Scan for the cell matching the given text and deliver its (x, y) coordinate at center. 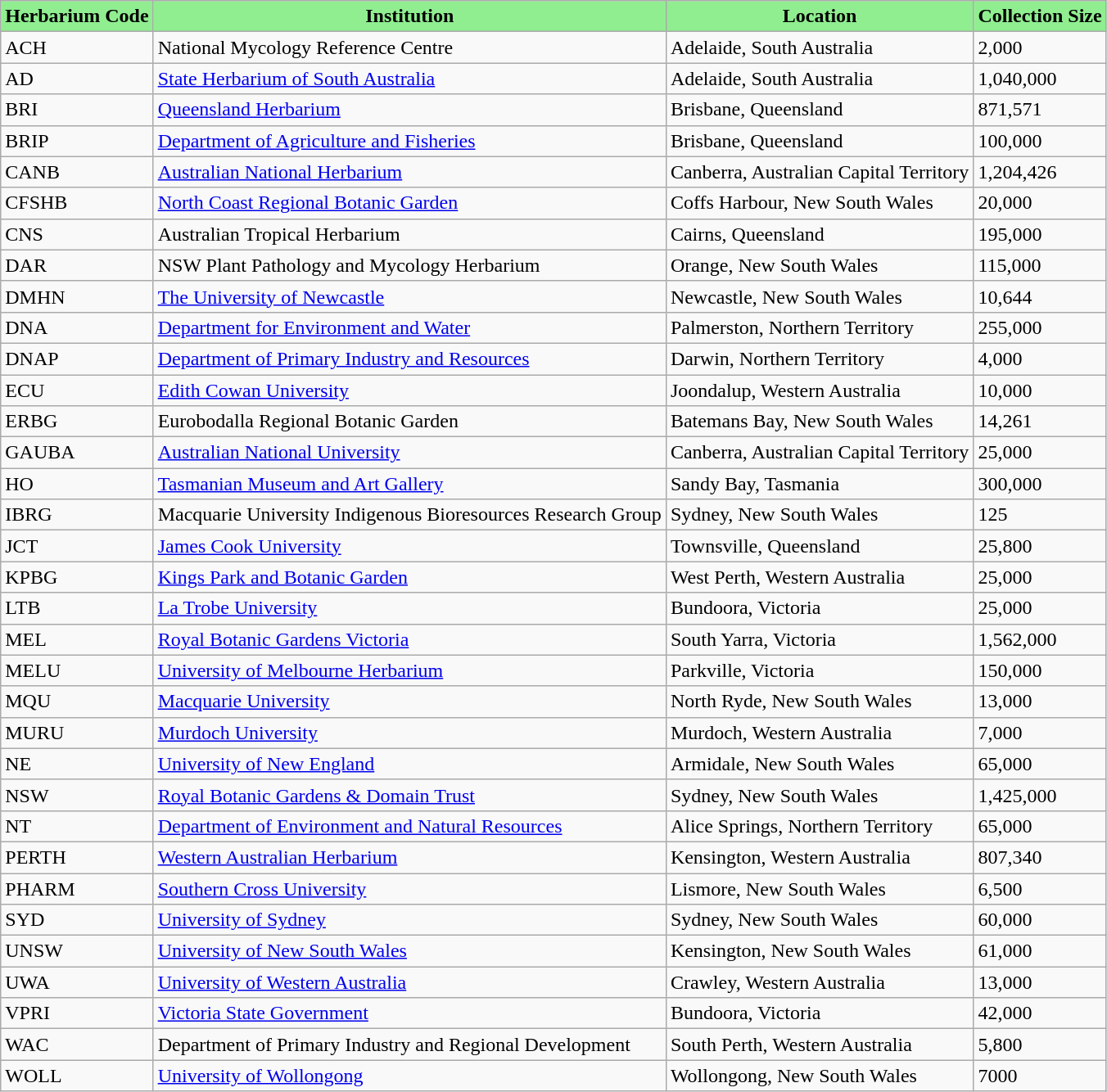
University of Sydney (409, 920)
CNS (77, 234)
LTB (77, 608)
871,571 (1040, 110)
University of Western Australia (409, 982)
1,425,000 (1040, 795)
10,644 (1040, 296)
6,500 (1040, 888)
WAC (77, 1045)
South Perth, Western Australia (819, 1045)
North Coast Regional Botanic Garden (409, 203)
Lismore, New South Wales (819, 888)
61,000 (1040, 951)
WOLL (77, 1076)
North Ryde, New South Wales (819, 702)
Western Australian Herbarium (409, 857)
Kings Park and Botanic Garden (409, 577)
BRIP (77, 141)
DMHN (77, 296)
Kensington, New South Wales (819, 951)
Alice Springs, Northern Territory (819, 826)
Cairns, Queensland (819, 234)
IBRG (77, 515)
ECU (77, 390)
60,000 (1040, 920)
Department of Agriculture and Fisheries (409, 141)
10,000 (1040, 390)
National Mycology Reference Centre (409, 47)
5,800 (1040, 1045)
4,000 (1040, 359)
Sandy Bay, Tasmania (819, 484)
Joondalup, Western Australia (819, 390)
DAR (77, 265)
Tasmanian Museum and Art Gallery (409, 484)
Department of Primary Industry and Regional Development (409, 1045)
DNA (77, 327)
Australian Tropical Herbarium (409, 234)
Eurobodalla Regional Botanic Garden (409, 422)
Kensington, Western Australia (819, 857)
2,000 (1040, 47)
Parkville, Victoria (819, 670)
Royal Botanic Gardens Victoria (409, 639)
Murdoch, Western Australia (819, 733)
BRI (77, 110)
7000 (1040, 1076)
Department of Environment and Natural Resources (409, 826)
Institution (409, 16)
Collection Size (1040, 16)
University of Melbourne Herbarium (409, 670)
Townsville, Queensland (819, 546)
Newcastle, New South Wales (819, 296)
La Trobe University (409, 608)
Murdoch University (409, 733)
University of New South Wales (409, 951)
State Herbarium of South Australia (409, 79)
NSW (77, 795)
807,340 (1040, 857)
20,000 (1040, 203)
MELU (77, 670)
PHARM (77, 888)
SYD (77, 920)
115,000 (1040, 265)
150,000 (1040, 670)
ERBG (77, 422)
NE (77, 764)
1,562,000 (1040, 639)
Victoria State Government (409, 1013)
Palmerston, Northern Territory (819, 327)
CFSHB (77, 203)
University of New England (409, 764)
255,000 (1040, 327)
Wollongong, New South Wales (819, 1076)
100,000 (1040, 141)
James Cook University (409, 546)
125 (1040, 515)
ACH (77, 47)
1,204,426 (1040, 172)
DNAP (77, 359)
1,040,000 (1040, 79)
University of Wollongong (409, 1076)
14,261 (1040, 422)
Batemans Bay, New South Wales (819, 422)
Australian National Herbarium (409, 172)
Macquarie University Indigenous Bioresources Research Group (409, 515)
NT (77, 826)
Location (819, 16)
Southern Cross University (409, 888)
Australian National University (409, 453)
CANB (77, 172)
JCT (77, 546)
Queensland Herbarium (409, 110)
42,000 (1040, 1013)
VPRI (77, 1013)
Armidale, New South Wales (819, 764)
7,000 (1040, 733)
Coffs Harbour, New South Wales (819, 203)
MEL (77, 639)
PERTH (77, 857)
300,000 (1040, 484)
MURU (77, 733)
Herbarium Code (77, 16)
KPBG (77, 577)
Darwin, Northern Territory (819, 359)
UWA (77, 982)
GAUBA (77, 453)
Edith Cowan University (409, 390)
MQU (77, 702)
UNSW (77, 951)
South Yarra, Victoria (819, 639)
25,800 (1040, 546)
195,000 (1040, 234)
West Perth, Western Australia (819, 577)
Department for Environment and Water (409, 327)
Orange, New South Wales (819, 265)
Crawley, Western Australia (819, 982)
HO (77, 484)
AD (77, 79)
Royal Botanic Gardens & Domain Trust (409, 795)
NSW Plant Pathology and Mycology Herbarium (409, 265)
Department of Primary Industry and Resources (409, 359)
Macquarie University (409, 702)
The University of Newcastle (409, 296)
